From the cell containing the given text, extract its center point as (X, Y) coordinate. 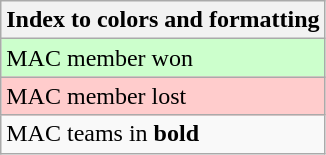
Index to colors and formatting (163, 20)
MAC teams in bold (163, 134)
MAC member lost (163, 96)
MAC member won (163, 58)
